Find where the given text appears and provide that cell's center as [X, Y] coordinate. 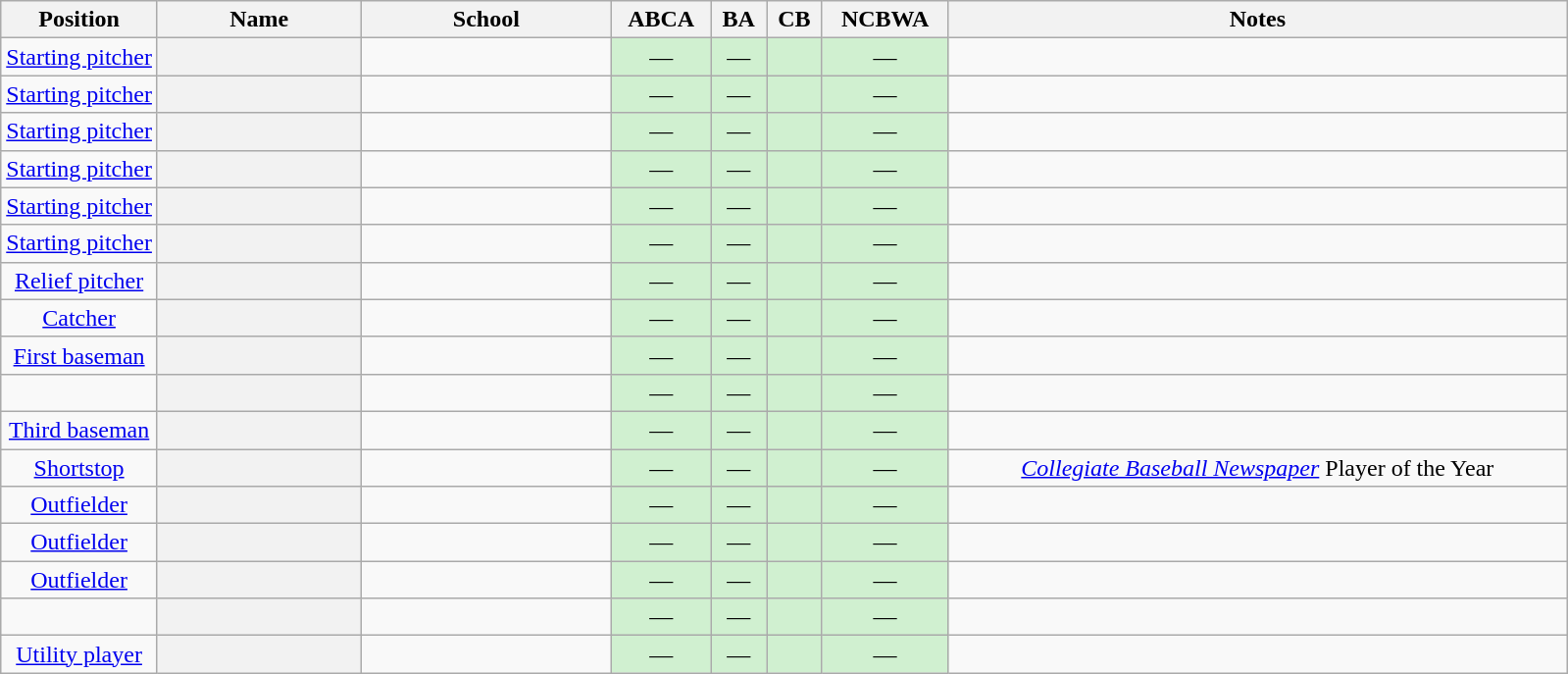
BA [739, 20]
NCBWA [885, 20]
CB [794, 20]
Relief pitcher [79, 281]
Catcher [79, 318]
Position [79, 20]
Shortstop [79, 468]
Collegiate Baseball Newspaper Player of the Year [1257, 468]
First baseman [79, 355]
ABCA [661, 20]
Utility player [79, 654]
School [486, 20]
Third baseman [79, 430]
Name [259, 20]
Notes [1257, 20]
